Find where the given text appears and provide that cell's center as [X, Y] coordinate. 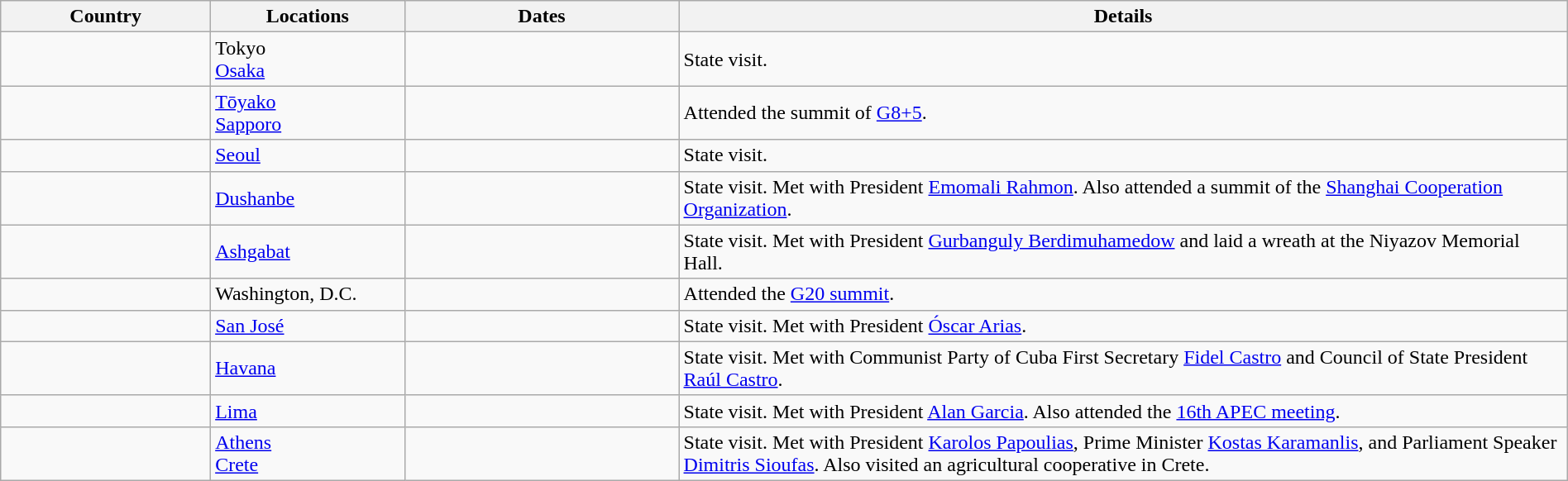
Country [106, 17]
TokyoOsaka [308, 60]
San José [308, 326]
State visit. Met with Communist Party of Cuba First Secretary Fidel Castro and Council of State President Raúl Castro. [1123, 369]
Attended the G20 summit. [1123, 294]
AthensCrete [308, 453]
State visit. Met with President Óscar Arias. [1123, 326]
State visit. Met with President Alan Garcia. Also attended the 16th APEC meeting. [1123, 411]
Dates [542, 17]
State visit. Met with President Emomali Rahmon. Also attended a summit of the Shanghai Cooperation Organization. [1123, 198]
Attended the summit of G8+5. [1123, 112]
Havana [308, 369]
Lima [308, 411]
Washington, D.C. [308, 294]
Details [1123, 17]
Locations [308, 17]
TōyakoSapporo [308, 112]
Seoul [308, 155]
Ashgabat [308, 251]
State visit. Met with President Gurbanguly Berdimuhamedow and laid a wreath at the Niyazov Memorial Hall. [1123, 251]
Dushanbe [308, 198]
